Return the (X, Y) coordinate for the center point of the cell that contains the specified text.  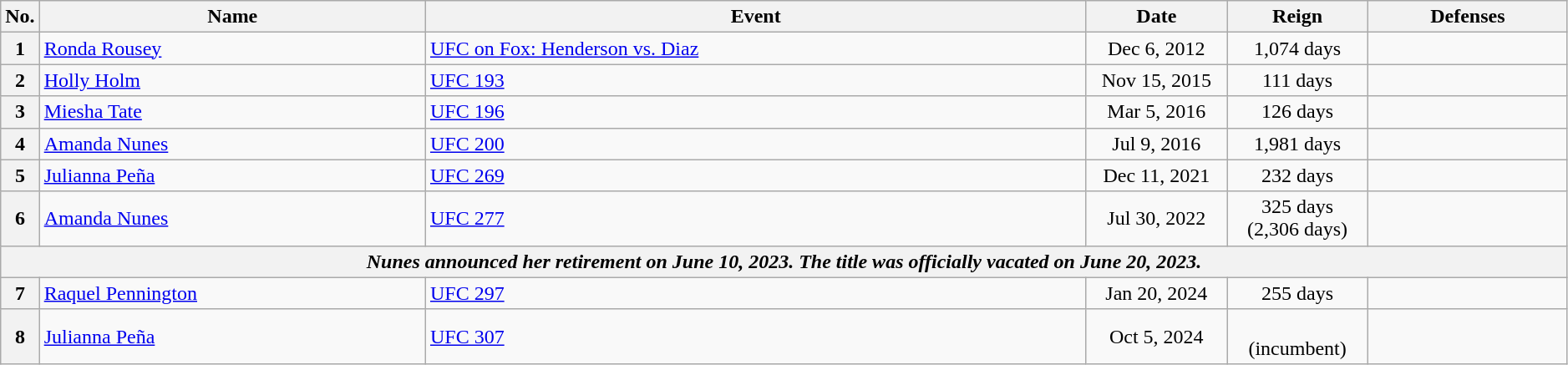
UFC 269 (755, 175)
4 (20, 144)
Jul 9, 2016 (1156, 144)
Reign (1298, 17)
126 days (1298, 112)
Jan 20, 2024 (1156, 293)
Defenses (1469, 17)
Oct 5, 2024 (1156, 336)
UFC 196 (755, 112)
Ronda Rousey (232, 48)
5 (20, 175)
3 (20, 112)
Jul 30, 2022 (1156, 219)
UFC 297 (755, 293)
232 days (1298, 175)
Event (755, 17)
Miesha Tate (232, 112)
325 days(2,306 days) (1298, 219)
255 days (1298, 293)
Dec 11, 2021 (1156, 175)
Date (1156, 17)
Name (232, 17)
2 (20, 80)
Dec 6, 2012 (1156, 48)
UFC 307 (755, 336)
1,981 days (1298, 144)
Nunes announced her retirement on June 10, 2023. The title was officially vacated on June 20, 2023. (784, 261)
UFC on Fox: Henderson vs. Diaz (755, 48)
UFC 277 (755, 219)
1,074 days (1298, 48)
UFC 193 (755, 80)
UFC 200 (755, 144)
Raquel Pennington (232, 293)
Mar 5, 2016 (1156, 112)
Holly Holm (232, 80)
6 (20, 219)
No. (20, 17)
(incumbent) (1298, 336)
Nov 15, 2015 (1156, 80)
7 (20, 293)
8 (20, 336)
111 days (1298, 80)
1 (20, 48)
